Output the (X, Y) coordinate of the center of the cell containing the given text.  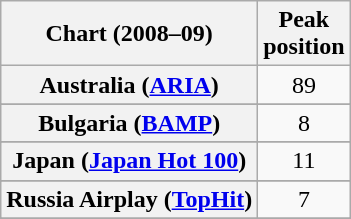
Peakposition (304, 34)
Russia Airplay (TopHit) (130, 199)
Chart (2008–09) (130, 34)
Bulgaria (BAMP) (130, 123)
7 (304, 199)
11 (304, 161)
Australia (ARIA) (130, 85)
89 (304, 85)
Japan (Japan Hot 100) (130, 161)
8 (304, 123)
